Provide the [X, Y] coordinate of the cell's center where the given text is located.  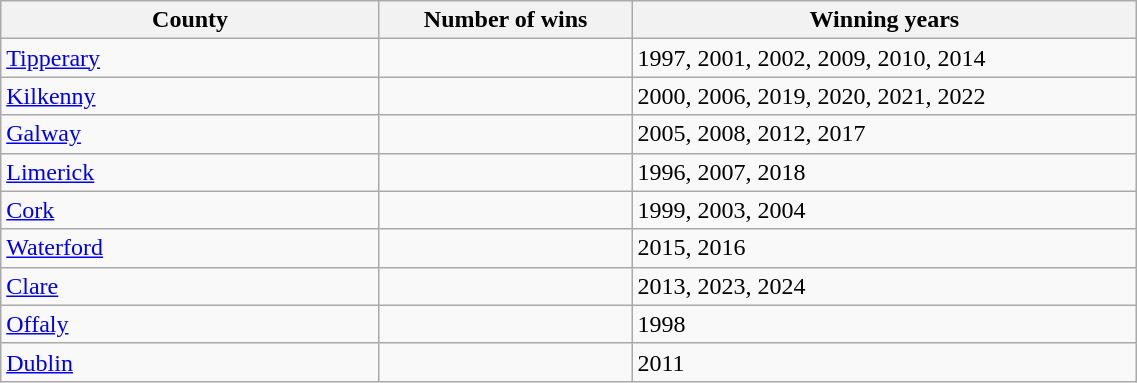
2015, 2016 [884, 248]
Offaly [190, 324]
1998 [884, 324]
1996, 2007, 2018 [884, 172]
2011 [884, 362]
Cork [190, 210]
Number of wins [505, 20]
Kilkenny [190, 96]
Limerick [190, 172]
2013, 2023, 2024 [884, 286]
2000, 2006, 2019, 2020, 2021, 2022 [884, 96]
Galway [190, 134]
Tipperary [190, 58]
Dublin [190, 362]
County [190, 20]
1997, 2001, 2002, 2009, 2010, 2014 [884, 58]
2005, 2008, 2012, 2017 [884, 134]
Waterford [190, 248]
Clare [190, 286]
Winning years [884, 20]
1999, 2003, 2004 [884, 210]
